Detect which cell encompasses the target text, then output its (X, Y) center coordinate. 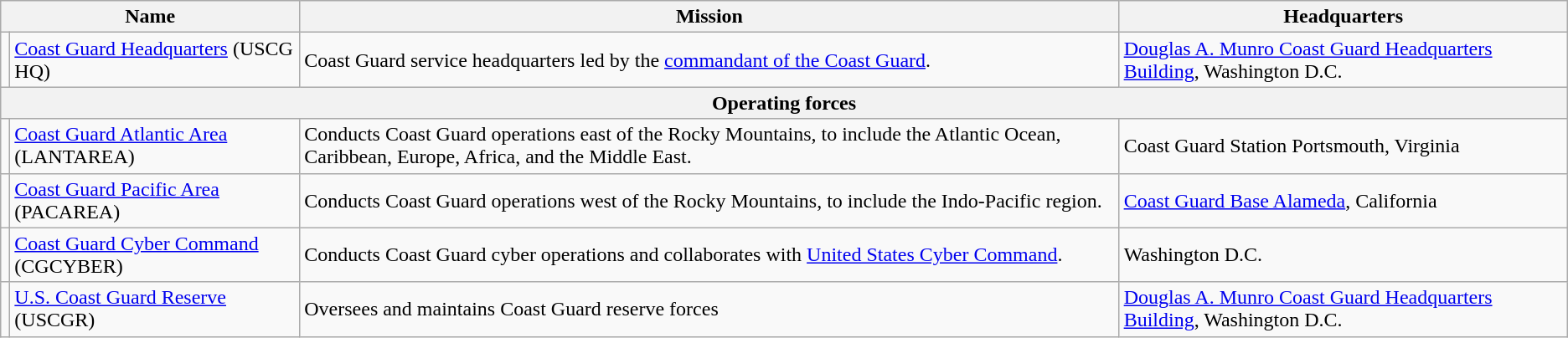
Conducts Coast Guard operations east of the Rocky Mountains, to include the Atlantic Ocean, Caribbean, Europe, Africa, and the Middle East. (709, 146)
Coast Guard Atlantic Area (LANTAREA) (155, 146)
Conducts Coast Guard operations west of the Rocky Mountains, to include the Indo-Pacific region. (709, 201)
U.S. Coast Guard Reserve (USCGR) (155, 310)
Operating forces (784, 103)
Coast Guard Base Alameda, California (1344, 201)
Coast Guard service headquarters led by the commandant of the Coast Guard. (709, 60)
Headquarters (1344, 17)
Oversees and maintains Coast Guard reserve forces (709, 310)
Coast Guard Headquarters (USCG HQ) (155, 60)
Coast Guard Pacific Area (PACAREA) (155, 201)
Name (151, 17)
Washington D.C. (1344, 254)
Coast Guard Cyber Command (CGCYBER) (155, 254)
Mission (709, 17)
Conducts Coast Guard cyber operations and collaborates with United States Cyber Command. (709, 254)
Coast Guard Station Portsmouth, Virginia (1344, 146)
